Extract the [X, Y] coordinate from the center of the cell holding the provided text.  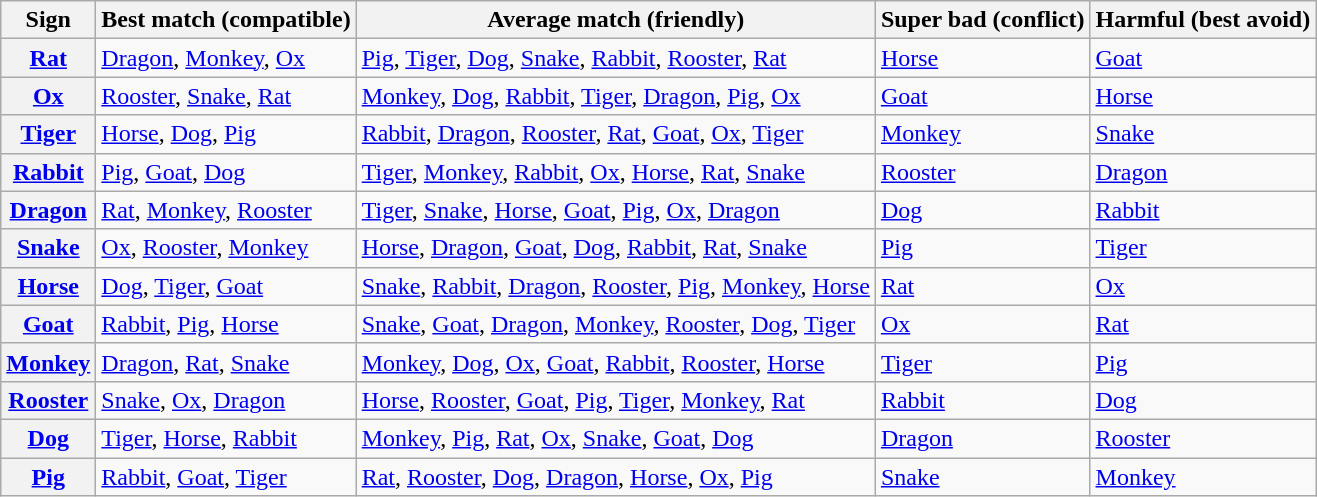
Ox, Rooster, Monkey [226, 248]
Rooster, Snake, Rat [226, 96]
Super bad (conflict) [982, 20]
Rabbit, Dragon, Rooster, Rat, Goat, Ox, Tiger [616, 134]
Rat, Rooster, Dog, Dragon, Horse, Ox, Pig [616, 477]
Snake, Goat, Dragon, Monkey, Rooster, Dog, Tiger [616, 324]
Monkey, Dog, Ox, Goat, Rabbit, Rooster, Horse [616, 362]
Horse, Dog, Pig [226, 134]
Dog, Tiger, Goat [226, 286]
Best match (compatible) [226, 20]
Pig, Tiger, Dog, Snake, Rabbit, Rooster, Rat [616, 58]
Dragon, Rat, Snake [226, 362]
Harmful (best avoid) [1203, 20]
Tiger, Snake, Horse, Goat, Pig, Ox, Dragon [616, 210]
Snake, Rabbit, Dragon, Rooster, Pig, Monkey, Horse [616, 286]
Monkey, Pig, Rat, Ox, Snake, Goat, Dog [616, 438]
Pig, Goat, Dog [226, 172]
Tiger, Monkey, Rabbit, Ox, Horse, Rat, Snake [616, 172]
Sign [48, 20]
Tiger, Horse, Rabbit [226, 438]
Horse, Rooster, Goat, Pig, Tiger, Monkey, Rat [616, 400]
Horse, Dragon, Goat, Dog, Rabbit, Rat, Snake [616, 248]
Monkey, Dog, Rabbit, Tiger, Dragon, Pig, Ox [616, 96]
Rat, Monkey, Rooster [226, 210]
Average match (friendly) [616, 20]
Rabbit, Goat, Tiger [226, 477]
Rabbit, Pig, Horse [226, 324]
Snake, Ox, Dragon [226, 400]
Dragon, Monkey, Ox [226, 58]
